Output the [X, Y] coordinate of the center of the cell containing the given text.  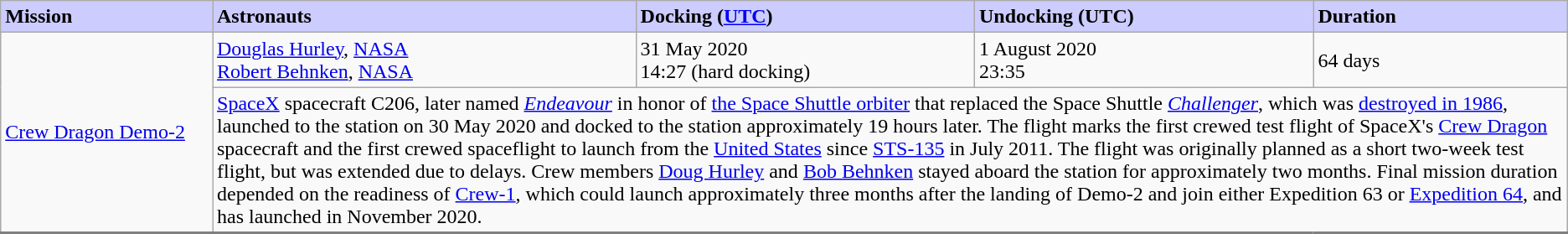
Astronauts [425, 17]
Duration [1441, 17]
31 May 202014:27 (hard docking) [805, 60]
Undocking (UTC) [1143, 17]
Crew Dragon Demo-2 [107, 133]
Docking (UTC) [805, 17]
Mission [107, 17]
Douglas Hurley, NASA Robert Behnken, NASA [425, 60]
64 days [1441, 60]
1 August 2020 23:35 [1143, 60]
